Pinpoint the cell where the given text exists, returning its [X, Y] midpoint coordinate. 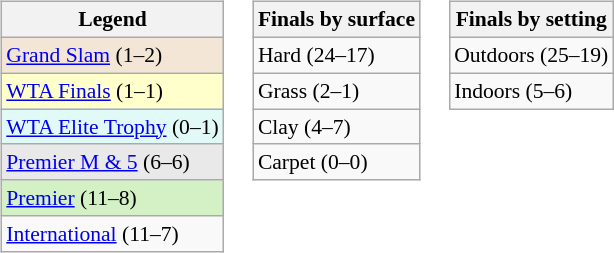
Grand Slam (1–2) [112, 55]
Indoors (5–6) [531, 91]
Finals by setting [531, 20]
Carpet (0–0) [336, 162]
Clay (4–7) [336, 127]
Premier (11–8) [112, 198]
Grass (2–1) [336, 91]
WTA Finals (1–1) [112, 91]
Hard (24–17) [336, 55]
Finals by surface [336, 20]
Outdoors (25–19) [531, 55]
Legend [112, 20]
WTA Elite Trophy (0–1) [112, 127]
Premier M & 5 (6–6) [112, 162]
International (11–7) [112, 234]
